Extract the (x, y) coordinate from the center of the cell holding the provided text.  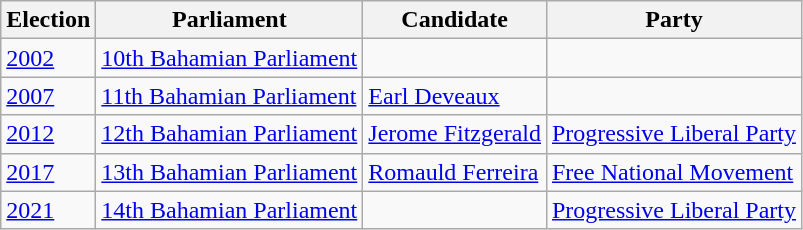
12th Bahamian Parliament (230, 134)
Parliament (230, 20)
Party (674, 20)
11th Bahamian Parliament (230, 96)
2007 (48, 96)
2012 (48, 134)
Free National Movement (674, 172)
Earl Deveaux (455, 96)
10th Bahamian Parliament (230, 58)
14th Bahamian Parliament (230, 210)
13th Bahamian Parliament (230, 172)
Candidate (455, 20)
Election (48, 20)
Jerome Fitzgerald (455, 134)
2021 (48, 210)
2002 (48, 58)
Romauld Ferreira (455, 172)
2017 (48, 172)
